Return the (X, Y) coordinate for the center point of the cell that contains the specified text.  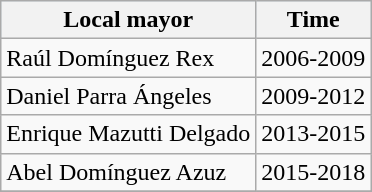
2015-2018 (314, 172)
Enrique Mazutti Delgado (128, 134)
2006-2009 (314, 58)
Abel Domínguez Azuz (128, 172)
2009-2012 (314, 96)
2013-2015 (314, 134)
Time (314, 20)
Local mayor (128, 20)
Daniel Parra Ángeles (128, 96)
Raúl Domínguez Rex (128, 58)
